Locate the cell with the specified text and output its [X, Y] center coordinate. 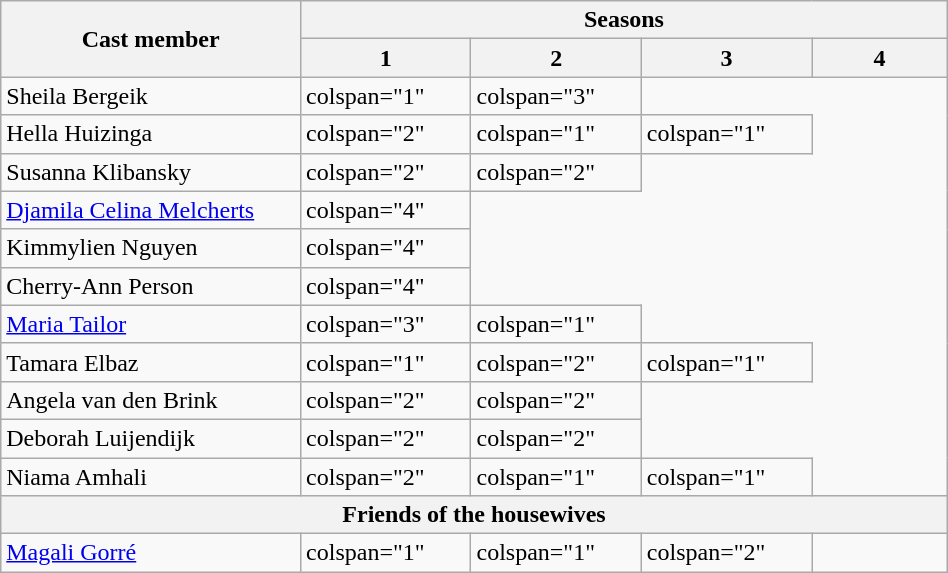
Maria Tailor [151, 324]
Tamara Elbaz [151, 362]
Angela van den Brink [151, 400]
Cast member [151, 39]
2 [556, 58]
Djamila Celina Melcherts [151, 210]
Hella Huizinga [151, 134]
Friends of the housewives [474, 515]
3 [726, 58]
Magali Gorré [151, 553]
1 [386, 58]
Deborah Luijendijk [151, 438]
4 [880, 58]
Kimmylien Nguyen [151, 248]
Cherry-Ann Person [151, 286]
Susanna Klibansky [151, 172]
Seasons [624, 20]
Sheila Bergeik [151, 96]
Niama Amhali [151, 477]
